Extract the (x, y) coordinate from the center of the cell holding the provided text.  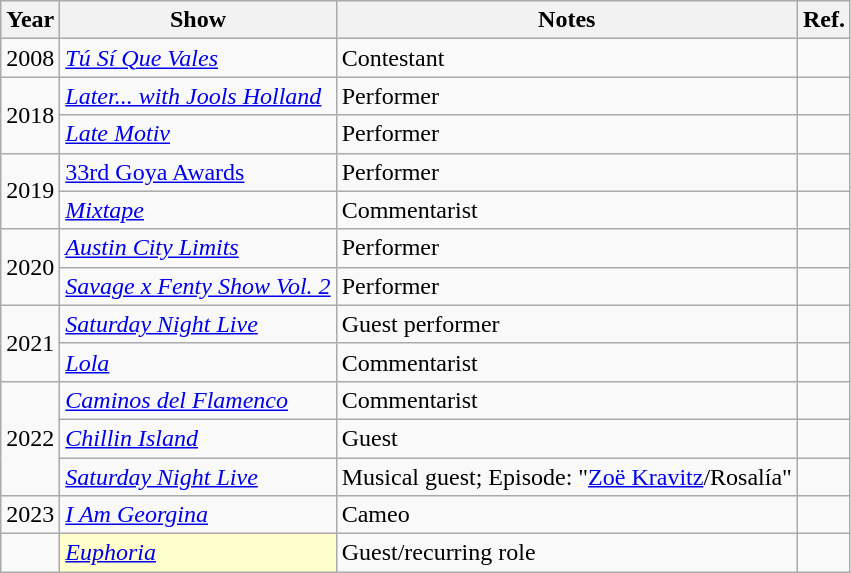
Notes (566, 20)
Show (198, 20)
Guest (566, 438)
2023 (30, 515)
Contestant (566, 58)
Mixtape (198, 210)
2021 (30, 343)
Guest performer (566, 324)
Austin City Limits (198, 248)
Later... with Jools Holland (198, 96)
Ref. (824, 20)
Euphoria (198, 553)
Musical guest; Episode: "Zoë Kravitz/Rosalía" (566, 477)
Chillin Island (198, 438)
Cameo (566, 515)
I Am Georgina (198, 515)
2019 (30, 191)
2008 (30, 58)
Caminos del Flamenco (198, 400)
Savage x Fenty Show Vol. 2 (198, 286)
Tú Sí Que Vales (198, 58)
Lola (198, 362)
Late Motiv (198, 134)
33rd Goya Awards (198, 172)
Year (30, 20)
2022 (30, 438)
2020 (30, 267)
2018 (30, 115)
Guest/recurring role (566, 553)
